Locate the cell with the specified text and output its (x, y) center coordinate. 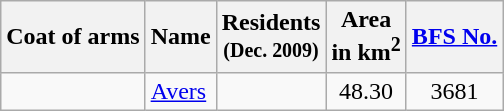
Avers (180, 91)
BFS No. (454, 37)
Name (180, 37)
48.30 (366, 91)
Area in km2 (366, 37)
Coat of arms (73, 37)
Residents(Dec. 2009) (271, 37)
3681 (454, 91)
